Pinpoint the cell where the given text exists, returning its [x, y] midpoint coordinate. 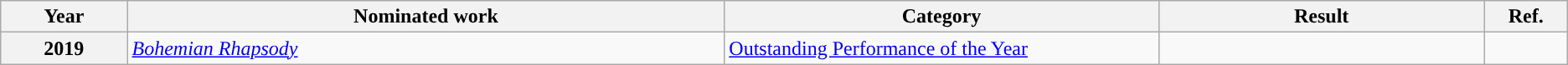
Ref. [1526, 17]
Category [941, 17]
Outstanding Performance of the Year [941, 48]
2019 [64, 48]
Result [1322, 17]
Year [64, 17]
Nominated work [426, 17]
Bohemian Rhapsody [426, 48]
